Provide the (X, Y) coordinate of the cell's center where the given text is located.  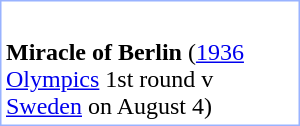
Miracle of Berlin (1936 Olympics 1st round v Sweden on August 4) (150, 80)
